Scan for the cell matching the given text and deliver its (X, Y) coordinate at center. 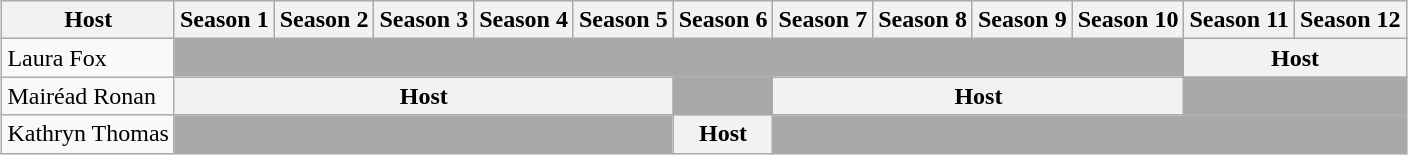
Kathryn Thomas (88, 134)
Season 8 (923, 20)
Laura Fox (88, 58)
Season 10 (1128, 20)
Season 6 (723, 20)
Season 7 (823, 20)
Season 12 (1350, 20)
Season 9 (1022, 20)
Season 2 (324, 20)
Season 1 (224, 20)
Season 11 (1239, 20)
Mairéad Ronan (88, 96)
Season 5 (623, 20)
Season 3 (424, 20)
Season 4 (524, 20)
